Provide the [X, Y] coordinate of the cell's center where the given text is located.  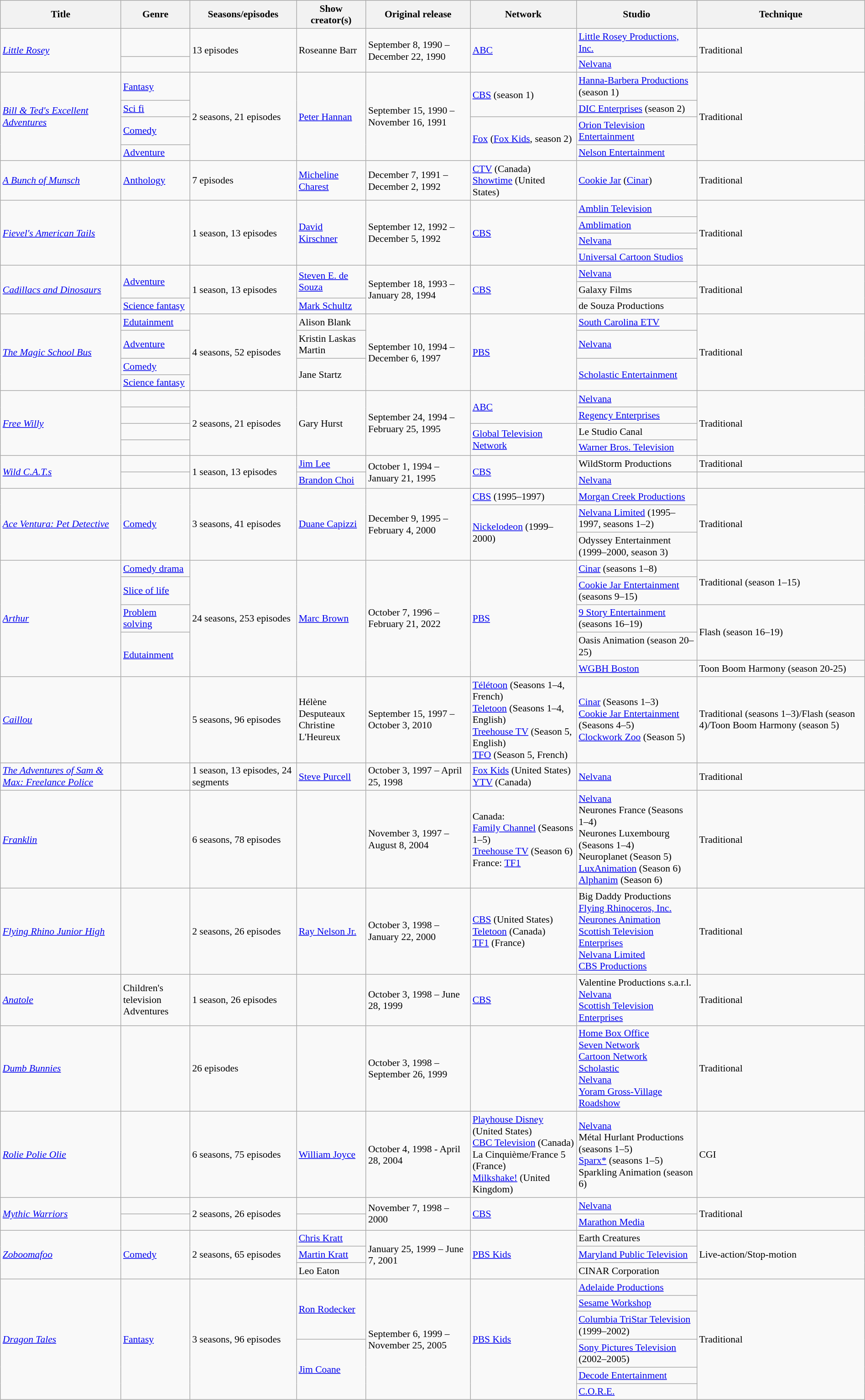
Decode Entertainment [636, 1375]
September 6, 1999 – November 25, 2005 [418, 1340]
5 seasons, 96 episodes [243, 720]
Morgan Creek Productions [636, 496]
David Kirschner [331, 233]
Fox Kids (United States) YTV (Canada) [524, 777]
Duane Capizzi [331, 524]
October 7, 1996 – February 21, 2022 [418, 619]
Nelson Entertainment [636, 153]
26 episodes [243, 1069]
de Souza Productions [636, 306]
December 7, 1991 – December 2, 1992 [418, 181]
Toon Boom Harmony (season 20-25) [781, 669]
Cinar (Seasons 1–3) Cookie Jar Entertainment (Seasons 4–5) Clockwork Zoo (Season 5) [636, 720]
Steven E. de Souza [331, 282]
Traditional (seasons 1–3)/Flash (season 4)/Toon Boom Harmony (season 5) [781, 720]
Zoboomafoo [61, 1255]
Regency Enterprises [636, 415]
Rolie Polie Olie [61, 1154]
3 seasons, 41 episodes [243, 524]
3 seasons, 96 episodes [243, 1340]
Adelaide Productions [636, 1287]
Marc Brown [331, 619]
Nelvana Neurones France (Seasons 1–4) Neurones Luxembourg (Seasons 1–4) Neuroplanet (Season 5) LuxAnimation (Season 6) Alphanim (Season 6) [636, 840]
October 4, 1998 - April 28, 2004 [418, 1154]
Ace Ventura: Pet Detective [61, 524]
Sesame Workshop [636, 1303]
Cookie Jar Entertainment (seasons 9–15) [636, 590]
Nickelodeon (1999–2000) [524, 533]
Sony Pictures Television (2002–2005) [636, 1353]
Little Rosey [61, 50]
Scholastic Entertainment [636, 374]
September 15, 1990 – November 16, 1991 [418, 117]
1 season, 13 episodes, 24 segments [243, 777]
CINAR Corporation [636, 1271]
Mark Schultz [331, 306]
Odyssey Entertainment (1999–2000, season 3) [636, 547]
South Carolina ETV [636, 323]
9 Story Entertainment (seasons 16–19) [636, 619]
2 seasons, 65 episodes [243, 1255]
Free Willy [61, 423]
The Adventures of Sam & Max: Freelance Police [61, 777]
Comedy drama [155, 569]
Warner Bros. Television [636, 448]
Jim Coane [331, 1369]
Télétoon (Seasons 1–4, French) Teletoon (Seasons 1–4, English) Treehouse TV (Season 5, English)TFO (Season 5, French) [524, 720]
Leo Eaton [331, 1271]
November 3, 1997 – August 8, 2004 [418, 840]
Flying Rhino Junior High [61, 932]
Global Television Network [524, 440]
William Joyce [331, 1154]
October 1, 1994 – January 21, 1995 [418, 472]
Cinar (seasons 1–8) [636, 569]
Galaxy Films [636, 290]
Title [61, 15]
CBS (United States) Teletoon (Canada)TF1 (France) [524, 932]
Columbia TriStar Television (1999–2002) [636, 1325]
Sci fi [155, 109]
Children's televisionAdventures [155, 1000]
September 12, 1992 – December 5, 1992 [418, 233]
CBS (season 1) [524, 95]
Oasis Animation (season 20–25) [636, 646]
November 7, 1998 – 2000 [418, 1214]
Flash (season 16–19) [781, 632]
Studio [636, 15]
Jane Startz [331, 374]
Little Rosey Productions, Inc. [636, 42]
Fievel's American Tails [61, 233]
Brandon Choi [331, 481]
C.O.R.E. [636, 1392]
Martin Kratt [331, 1255]
The Magic School Bus [61, 353]
Peter Hannan [331, 117]
September 8, 1990 – December 22, 1990 [418, 50]
Dragon Tales [61, 1340]
September 18, 1993 – January 28, 1994 [418, 290]
Arthur [61, 619]
Live-action/Stop-motion [781, 1255]
6 seasons, 78 episodes [243, 840]
Dumb Bunnies [61, 1069]
Wild C.A.T.s [61, 472]
24 seasons, 253 episodes [243, 619]
Micheline Charest [331, 181]
Hanna-Barbera Productions (season 1) [636, 87]
Kristin Laskas Martin [331, 344]
September 15, 1997 – October 3, 2010 [418, 720]
September 10, 1994 – December 6, 1997 [418, 353]
Earth Creatures [636, 1238]
Valentine Productions s.a.r.l. Nelvana Scottish Television Enterprises [636, 1000]
Cadillacs and Dinosaurs [61, 290]
Franklin [61, 840]
13 episodes [243, 50]
January 25, 1999 – June 7, 2001 [418, 1255]
Bill & Ted's Excellent Adventures [61, 117]
WGBH Boston [636, 669]
A Bunch of Munsch [61, 181]
Anthology [155, 181]
Original release [418, 15]
DIC Enterprises (season 2) [636, 109]
Ron Rodecker [331, 1309]
6 seasons, 75 episodes [243, 1154]
Alison Blank [331, 323]
Jim Lee [331, 464]
Roseanne Barr [331, 50]
Orion Television Entertainment [636, 131]
Genre [155, 15]
Chris Kratt [331, 1238]
October 3, 1998 – January 22, 2000 [418, 932]
Canada:Family Channel (Seasons 1–5)Treehouse TV (Season 6)France: TF1 [524, 840]
Hélène Desputeaux Christine L'Heureux [331, 720]
Nelvana Métal Hurlant Productions (seasons 1–5) Sparx* (seasons 1–5) Sparkling Animation (season 6) [636, 1154]
Maryland Public Television [636, 1255]
October 3, 1998 – September 26, 1999 [418, 1069]
CGI [781, 1154]
Amblin Television [636, 209]
7 episodes [243, 181]
Cookie Jar (Cinar) [636, 181]
Home Box Office Seven Network Cartoon Network Scholastic Nelvana Yoram Gross-Village Roadshow [636, 1069]
Big Daddy Productions Flying Rhinoceros, Inc. Neurones Animation Scottish Television Enterprises Nelvana Limited CBS Productions [636, 932]
Fox (Fox Kids, season 2) [524, 139]
Seasons/episodes [243, 15]
Network [524, 15]
CBS (1995–1997) [524, 496]
Show creator(s) [331, 15]
September 24, 1994 – February 25, 1995 [418, 423]
Gary Hurst [331, 423]
October 3, 1997 – April 25, 1998 [418, 777]
Caillou [61, 720]
Technique [781, 15]
Amblimation [636, 225]
WildStorm Productions [636, 464]
Le Studio Canal [636, 432]
Problem solving [155, 619]
Universal Cartoon Studios [636, 257]
4 seasons, 52 episodes [243, 353]
December 9, 1995 – February 4, 2000 [418, 524]
Marathon Media [636, 1222]
Steve Purcell [331, 777]
October 3, 1998 – June 28, 1999 [418, 1000]
CTV (Canada)Showtime (United States) [524, 181]
Nelvana Limited (1995–1997, seasons 1–2) [636, 518]
Anatole [61, 1000]
1 season, 26 episodes [243, 1000]
Mythic Warriors [61, 1214]
Ray Nelson Jr. [331, 932]
Slice of life [155, 590]
Traditional (season 1–15) [781, 582]
Playhouse Disney (United States) CBC Television (Canada) La Cinquième/France 5 (France) Milkshake! (United Kingdom) [524, 1154]
